Output the [x, y] coordinate of the center of the cell containing the given text.  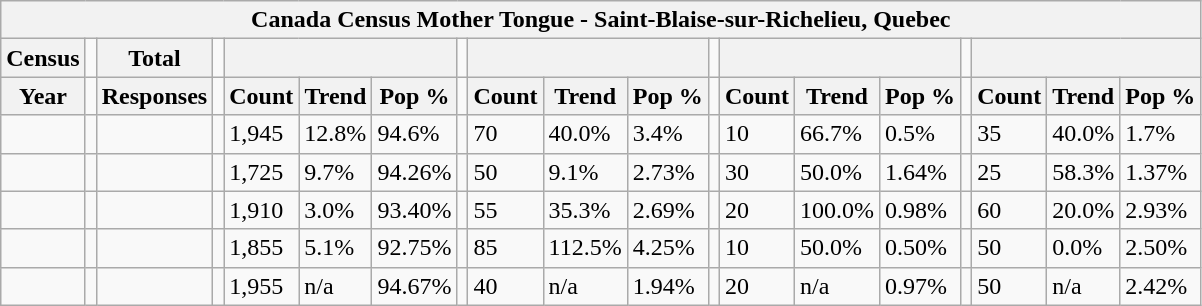
2.73% [668, 172]
Total [154, 58]
58.3% [1084, 172]
1.7% [1160, 134]
112.5% [585, 248]
94.6% [414, 134]
30 [756, 172]
25 [1010, 172]
1.64% [920, 172]
1,945 [262, 134]
66.7% [836, 134]
Year [43, 96]
1.37% [1160, 172]
9.1% [585, 172]
2.93% [1160, 210]
3.4% [668, 134]
85 [506, 248]
1,955 [262, 286]
100.0% [836, 210]
0.5% [920, 134]
4.25% [668, 248]
Census [43, 58]
93.40% [414, 210]
35.3% [585, 210]
1,855 [262, 248]
2.50% [1160, 248]
94.67% [414, 286]
5.1% [336, 248]
Responses [154, 96]
Canada Census Mother Tongue - Saint-Blaise-sur-Richelieu, Quebec [601, 20]
55 [506, 210]
35 [1010, 134]
92.75% [414, 248]
1,910 [262, 210]
0.0% [1084, 248]
2.69% [668, 210]
70 [506, 134]
0.98% [920, 210]
3.0% [336, 210]
20.0% [1084, 210]
1,725 [262, 172]
9.7% [336, 172]
0.97% [920, 286]
12.8% [336, 134]
94.26% [414, 172]
60 [1010, 210]
40 [506, 286]
0.50% [920, 248]
1.94% [668, 286]
2.42% [1160, 286]
